Find where the given text appears and provide that cell's center as [x, y] coordinate. 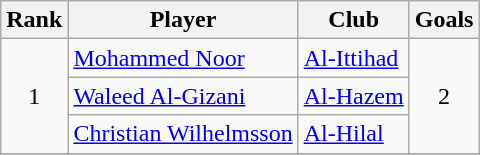
Al-Hazem [354, 96]
Rank [34, 20]
Al-Ittihad [354, 58]
Club [354, 20]
Christian Wilhelmsson [183, 134]
1 [34, 96]
2 [444, 96]
Player [183, 20]
Mohammed Noor [183, 58]
Goals [444, 20]
Al-Hilal [354, 134]
Waleed Al-Gizani [183, 96]
